Identify which cell holds the provided text, then report its [x, y] central coordinate. 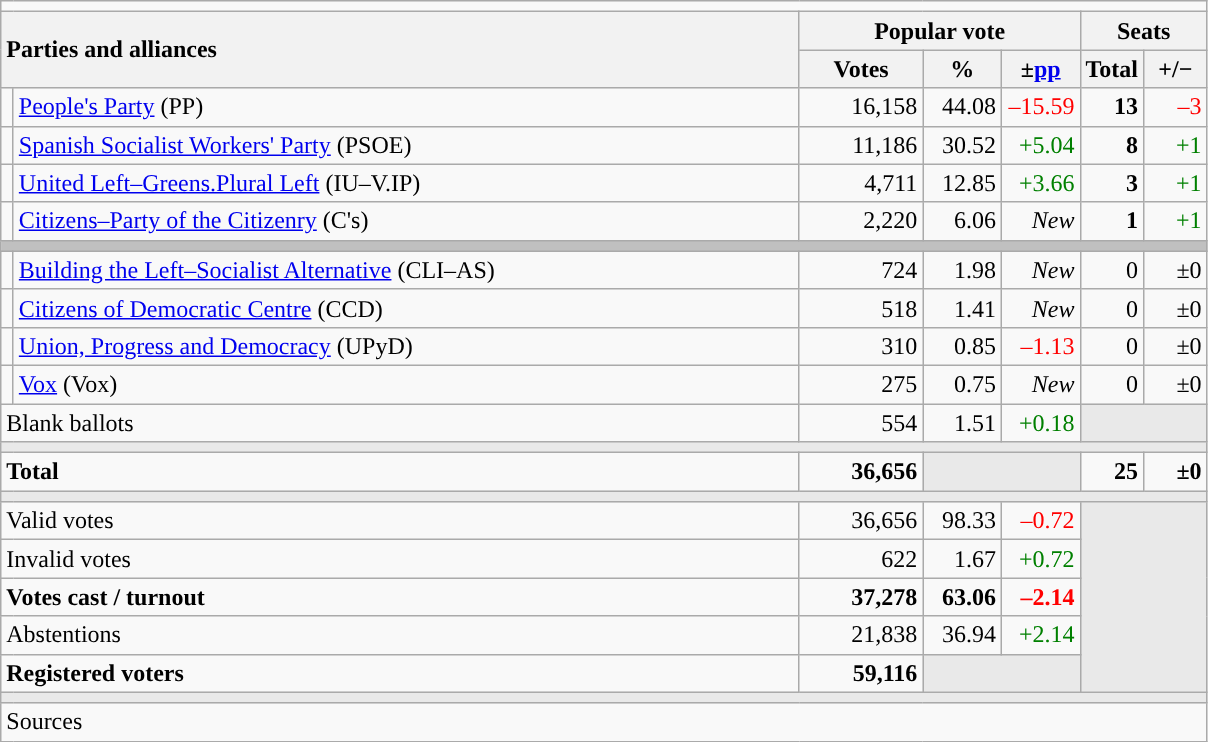
Spanish Socialist Workers' Party (PSOE) [406, 145]
1.67 [962, 559]
Building the Left–Socialist Alternative (CLI–AS) [406, 270]
People's Party (PP) [406, 107]
Parties and alliances [400, 50]
Valid votes [400, 521]
36.94 [962, 635]
59,116 [861, 673]
16,158 [861, 107]
+0.72 [1040, 559]
275 [861, 384]
554 [861, 423]
+5.04 [1040, 145]
8 [1112, 145]
±pp [1040, 69]
2,220 [861, 221]
30.52 [962, 145]
–3 [1176, 107]
–1.13 [1040, 346]
% [962, 69]
+3.66 [1040, 183]
13 [1112, 107]
Registered voters [400, 673]
6.06 [962, 221]
+0.18 [1040, 423]
1.41 [962, 308]
724 [861, 270]
63.06 [962, 597]
11,186 [861, 145]
98.33 [962, 521]
–0.72 [1040, 521]
Blank ballots [400, 423]
Citizens–Party of the Citizenry (C's) [406, 221]
–2.14 [1040, 597]
25 [1112, 472]
–15.59 [1040, 107]
1 [1112, 221]
37,278 [861, 597]
Citizens of Democratic Centre (CCD) [406, 308]
3 [1112, 183]
Seats [1144, 31]
310 [861, 346]
44.08 [962, 107]
12.85 [962, 183]
Abstentions [400, 635]
1.98 [962, 270]
0.85 [962, 346]
Sources [604, 722]
0.75 [962, 384]
Votes cast / turnout [400, 597]
+/− [1176, 69]
Votes [861, 69]
518 [861, 308]
Popular vote [940, 31]
Union, Progress and Democracy (UPyD) [406, 346]
Vox (Vox) [406, 384]
1.51 [962, 423]
Invalid votes [400, 559]
United Left–Greens.Plural Left (IU–V.IP) [406, 183]
21,838 [861, 635]
+2.14 [1040, 635]
622 [861, 559]
4,711 [861, 183]
